Search for the cell housing the specified text and yield its (x, y) center coordinate. 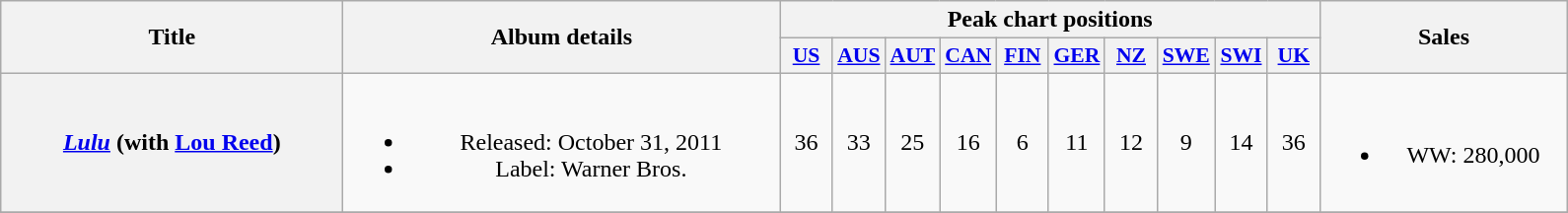
11 (1077, 142)
Sales (1444, 37)
Released: October 31, 2011Label: Warner Bros. (562, 142)
16 (968, 142)
US (807, 56)
NZ (1130, 56)
Title (172, 37)
SWE (1186, 56)
AUS (858, 56)
6 (1022, 142)
FIN (1022, 56)
Lulu (with Lou Reed) (172, 142)
12 (1130, 142)
WW: 280,000 (1444, 142)
Album details (562, 37)
33 (858, 142)
GER (1077, 56)
25 (913, 142)
9 (1186, 142)
SWI (1241, 56)
Peak chart positions (1050, 20)
CAN (968, 56)
AUT (913, 56)
UK (1294, 56)
14 (1241, 142)
